Pinpoint the cell where the given text exists, returning its (x, y) midpoint coordinate. 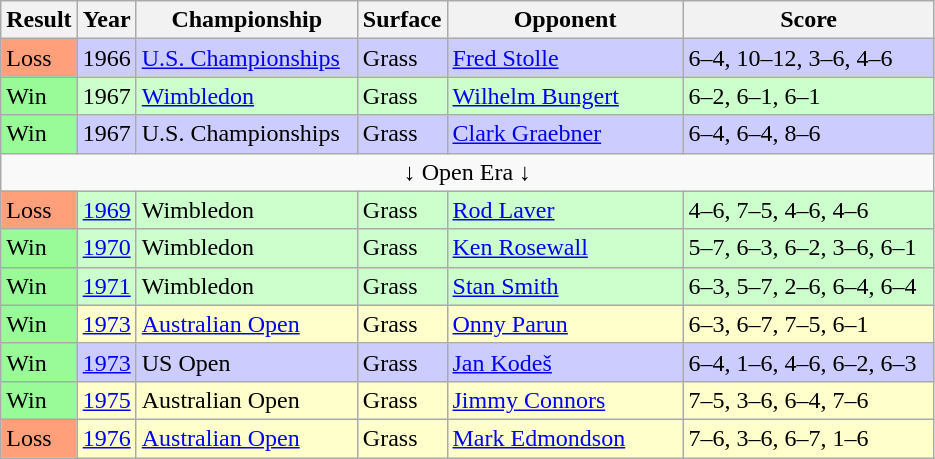
7–5, 3–6, 6–4, 7–6 (808, 400)
Championship (246, 20)
1969 (106, 210)
7–6, 3–6, 6–7, 1–6 (808, 438)
1976 (106, 438)
6–4, 1–6, 4–6, 6–2, 6–3 (808, 362)
Fred Stolle (565, 58)
1970 (106, 248)
1971 (106, 286)
Result (39, 20)
Mark Edmondson (565, 438)
1975 (106, 400)
Rod Laver (565, 210)
6–4, 6–4, 8–6 (808, 134)
Clark Graebner (565, 134)
5–7, 6–3, 6–2, 3–6, 6–1 (808, 248)
↓ Open Era ↓ (468, 172)
6–3, 5–7, 2–6, 6–4, 6–4 (808, 286)
6–2, 6–1, 6–1 (808, 96)
Onny Parun (565, 324)
US Open (246, 362)
Opponent (565, 20)
Year (106, 20)
Surface (402, 20)
Jimmy Connors (565, 400)
Score (808, 20)
1966 (106, 58)
4–6, 7–5, 4–6, 4–6 (808, 210)
6–4, 10–12, 3–6, 4–6 (808, 58)
6–3, 6–7, 7–5, 6–1 (808, 324)
Stan Smith (565, 286)
Wilhelm Bungert (565, 96)
Ken Rosewall (565, 248)
Jan Kodeš (565, 362)
